Search for the cell housing the specified text and yield its [X, Y] center coordinate. 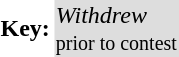
Withdrewprior to contest [116, 28]
